Find where the given text appears and provide that cell's center as [X, Y] coordinate. 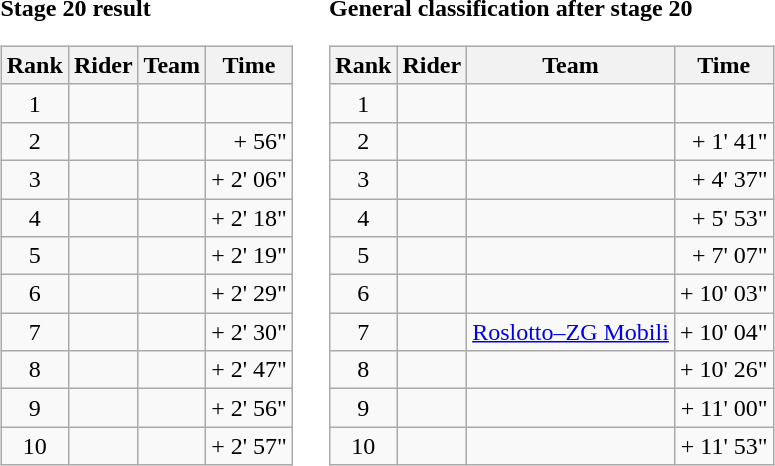
+ 2' 29" [250, 294]
+ 10' 26" [724, 370]
+ 2' 19" [250, 256]
+ 11' 00" [724, 408]
+ 4' 37" [724, 179]
+ 2' 06" [250, 179]
+ 11' 53" [724, 446]
+ 5' 53" [724, 217]
+ 2' 47" [250, 370]
+ 2' 30" [250, 332]
+ 1' 41" [724, 141]
+ 10' 04" [724, 332]
+ 2' 57" [250, 446]
+ 56" [250, 141]
+ 2' 18" [250, 217]
Roslotto–ZG Mobili [571, 332]
+ 2' 56" [250, 408]
+ 10' 03" [724, 294]
+ 7' 07" [724, 256]
